Scan for the cell matching the given text and deliver its (x, y) coordinate at center. 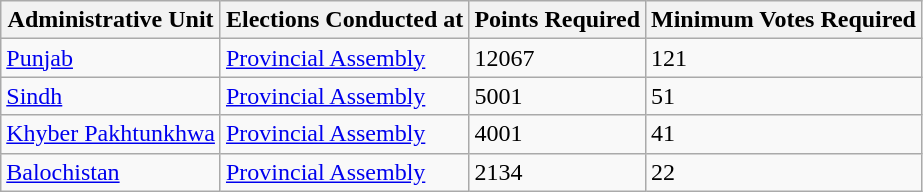
51 (784, 96)
Balochistan (111, 172)
5001 (558, 96)
Khyber Pakhtunkhwa (111, 134)
Elections Conducted at (344, 20)
2134 (558, 172)
Punjab (111, 58)
Points Required (558, 20)
22 (784, 172)
Minimum Votes Required (784, 20)
12067 (558, 58)
Administrative Unit (111, 20)
41 (784, 134)
4001 (558, 134)
121 (784, 58)
Sindh (111, 96)
